Return the (X, Y) coordinate for the center point of the cell that contains the specified text.  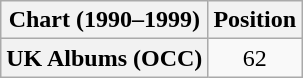
62 (255, 58)
Position (255, 20)
UK Albums (OCC) (104, 58)
Chart (1990–1999) (104, 20)
